Locate the cell with the specified text and output its (X, Y) center coordinate. 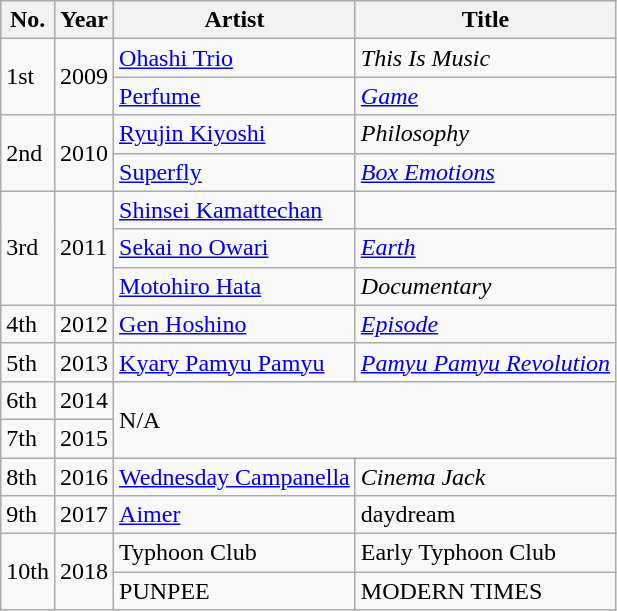
Documentary (485, 286)
Ryujin Kiyoshi (235, 134)
Typhoon Club (235, 553)
9th (28, 515)
2017 (84, 515)
Ohashi Trio (235, 58)
3rd (28, 248)
N/A (365, 419)
2010 (84, 153)
Perfume (235, 96)
Pamyu Pamyu Revolution (485, 362)
7th (28, 438)
8th (28, 477)
Box Emotions (485, 172)
2014 (84, 400)
No. (28, 20)
2011 (84, 248)
2012 (84, 324)
2015 (84, 438)
5th (28, 362)
Philosophy (485, 134)
2016 (84, 477)
Game (485, 96)
Shinsei Kamattechan (235, 210)
Artist (235, 20)
daydream (485, 515)
Kyary Pamyu Pamyu (235, 362)
Earth (485, 248)
Gen Hoshino (235, 324)
Wednesday Campanella (235, 477)
Early Typhoon Club (485, 553)
Year (84, 20)
MODERN TIMES (485, 591)
This Is Music (485, 58)
2013 (84, 362)
Aimer (235, 515)
Superfly (235, 172)
2018 (84, 572)
2nd (28, 153)
1st (28, 77)
10th (28, 572)
Motohiro Hata (235, 286)
4th (28, 324)
Cinema Jack (485, 477)
6th (28, 400)
Episode (485, 324)
Title (485, 20)
PUNPEE (235, 591)
2009 (84, 77)
Sekai no Owari (235, 248)
